Search for the cell housing the specified text and yield its (x, y) center coordinate. 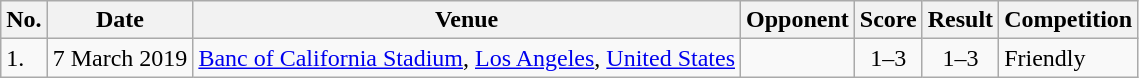
Score (888, 20)
Competition (1068, 20)
Friendly (1068, 58)
Date (120, 20)
No. (24, 20)
Result (960, 20)
Banc of California Stadium, Los Angeles, United States (467, 58)
Venue (467, 20)
Opponent (798, 20)
1. (24, 58)
7 March 2019 (120, 58)
